Find where the given text appears and provide that cell's center as [x, y] coordinate. 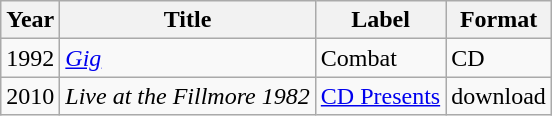
Format [499, 20]
Live at the Fillmore 1982 [188, 96]
Title [188, 20]
download [499, 96]
Combat [380, 58]
2010 [30, 96]
Gig [188, 58]
CD Presents [380, 96]
Year [30, 20]
1992 [30, 58]
CD [499, 58]
Label [380, 20]
